Extract the [X, Y] coordinate from the center of the cell holding the provided text.  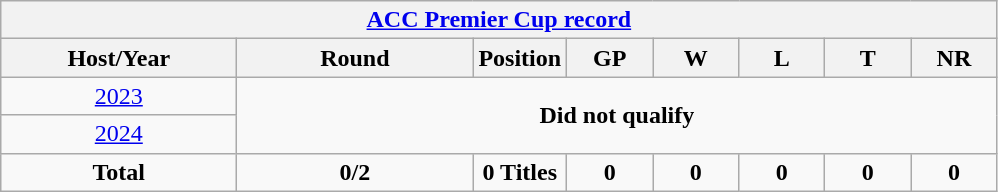
Position [520, 58]
Did not qualify [617, 115]
GP [610, 58]
0 Titles [520, 172]
ACC Premier Cup record [499, 20]
Total [119, 172]
NR [954, 58]
Round [355, 58]
0/2 [355, 172]
2023 [119, 96]
L [782, 58]
2024 [119, 134]
T [868, 58]
Host/Year [119, 58]
W [696, 58]
